Find where the given text appears and provide that cell's center as (x, y) coordinate. 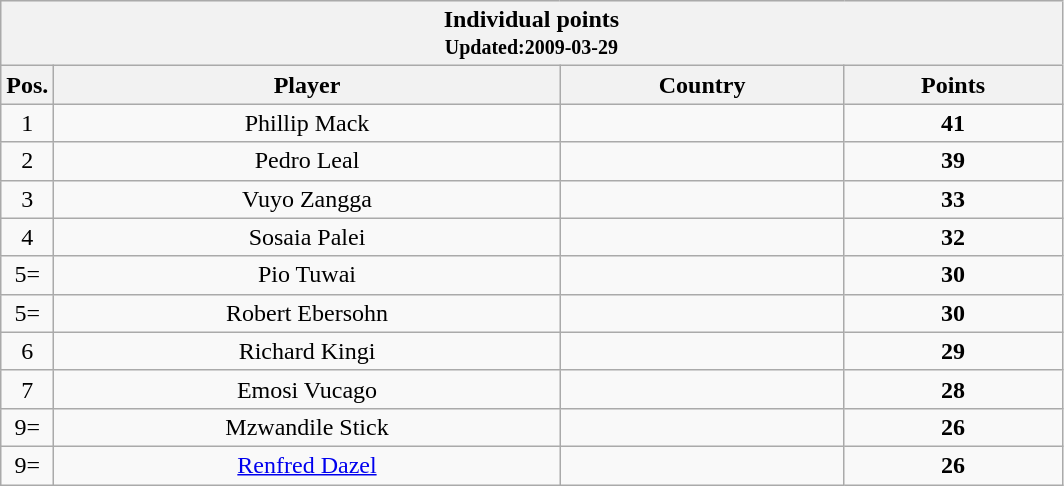
2 (28, 161)
Robert Ebersohn (307, 313)
Points (953, 85)
Pos. (28, 85)
41 (953, 123)
Phillip Mack (307, 123)
39 (953, 161)
Vuyo Zangga (307, 199)
Richard Kingi (307, 351)
32 (953, 237)
6 (28, 351)
7 (28, 389)
33 (953, 199)
Pio Tuwai (307, 275)
Renfred Dazel (307, 465)
Pedro Leal (307, 161)
Individual points Updated:2009-03-29 (532, 34)
Emosi Vucago (307, 389)
29 (953, 351)
4 (28, 237)
Mzwandile Stick (307, 427)
Sosaia Palei (307, 237)
Player (307, 85)
1 (28, 123)
Country (702, 85)
3 (28, 199)
28 (953, 389)
